Output the (x, y) coordinate of the center of the cell containing the given text.  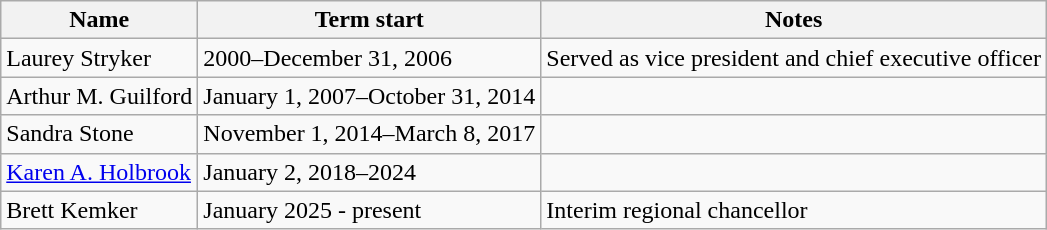
January 1, 2007–October 31, 2014 (370, 96)
January 2, 2018–2024 (370, 172)
Karen A. Holbrook (100, 172)
Interim regional chancellor (794, 210)
Term start (370, 20)
November 1, 2014–March 8, 2017 (370, 134)
Arthur M. Guilford (100, 96)
January 2025 - present (370, 210)
Name (100, 20)
Sandra Stone (100, 134)
Notes (794, 20)
Served as vice president and chief executive officer (794, 58)
Brett Kemker (100, 210)
Laurey Stryker (100, 58)
2000–December 31, 2006 (370, 58)
